Locate the cell with the specified text and output its (X, Y) center coordinate. 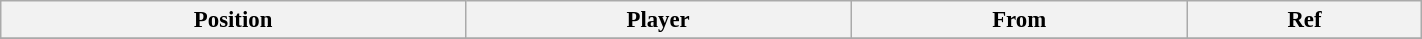
From (1020, 20)
Player (658, 20)
Position (234, 20)
Ref (1305, 20)
